Return (x, y) of the center of cell containing provided text 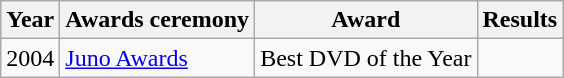
Awards ceremony (158, 20)
Best DVD of the Year (366, 58)
Year (30, 20)
Results (520, 20)
Juno Awards (158, 58)
Award (366, 20)
2004 (30, 58)
